Pinpoint the cell where the given text exists, returning its (x, y) midpoint coordinate. 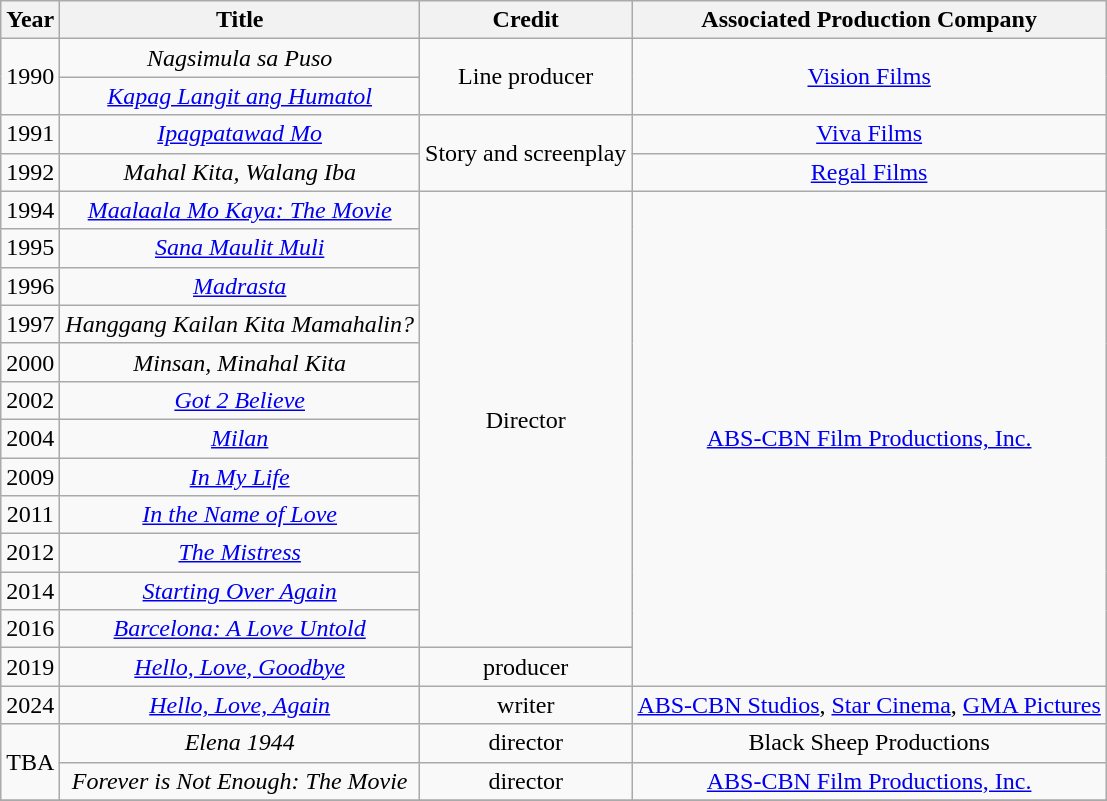
Minsan, Minahal Kita (240, 362)
1994 (30, 210)
1991 (30, 134)
Line producer (526, 77)
1997 (30, 324)
Nagsimula sa Puso (240, 58)
ABS-CBN Studios, Star Cinema, GMA Pictures (869, 705)
Regal Films (869, 172)
Elena 1944 (240, 743)
Madrasta (240, 286)
2011 (30, 515)
Milan (240, 438)
Kapag Langit ang Humatol (240, 96)
producer (526, 667)
Director (526, 420)
2002 (30, 400)
1992 (30, 172)
2024 (30, 705)
In My Life (240, 477)
Hello, Love, Goodbye (240, 667)
Associated Production Company (869, 20)
Sana Maulit Muli (240, 248)
Hello, Love, Again (240, 705)
Mahal Kita, Walang Iba (240, 172)
In the Name of Love (240, 515)
Maalaala Mo Kaya: The Movie (240, 210)
2009 (30, 477)
Forever is Not Enough: The Movie (240, 781)
Barcelona: A Love Untold (240, 629)
Title (240, 20)
Credit (526, 20)
TBA (30, 762)
2000 (30, 362)
Black Sheep Productions (869, 743)
The Mistress (240, 553)
1996 (30, 286)
Year (30, 20)
2004 (30, 438)
Starting Over Again (240, 591)
Viva Films (869, 134)
Ipagpatawad Mo (240, 134)
Got 2 Believe (240, 400)
1995 (30, 248)
Story and screenplay (526, 153)
2019 (30, 667)
2016 (30, 629)
1990 (30, 77)
writer (526, 705)
2012 (30, 553)
2014 (30, 591)
Hanggang Kailan Kita Mamahalin? (240, 324)
Vision Films (869, 77)
